Determine the [X, Y] coordinate at the center of the cell enclosing the given text.  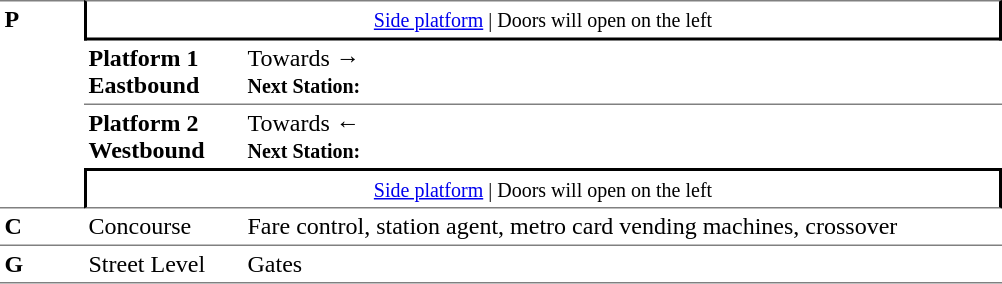
Street Level [164, 264]
G [42, 264]
Concourse [164, 226]
C [42, 226]
Platform 1Eastbound [164, 72]
Gates [622, 264]
Platform 2Westbound [164, 136]
Towards → Next Station: [622, 72]
Fare control, station agent, metro card vending machines, crossover [622, 226]
P [42, 104]
Towards ← Next Station: [622, 136]
